From the cell containing the given text, extract its center point as [X, Y] coordinate. 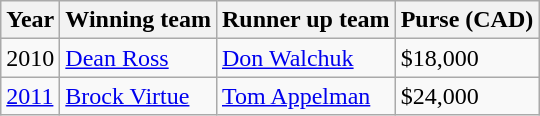
Purse (CAD) [467, 20]
$18,000 [467, 58]
$24,000 [467, 96]
Winning team [138, 20]
2010 [30, 58]
Runner up team [306, 20]
Tom Appelman [306, 96]
Don Walchuk [306, 58]
Brock Virtue [138, 96]
2011 [30, 96]
Year [30, 20]
Dean Ross [138, 58]
